Capture the cell that displays the provided text and extract its (x, y) central coordinate. 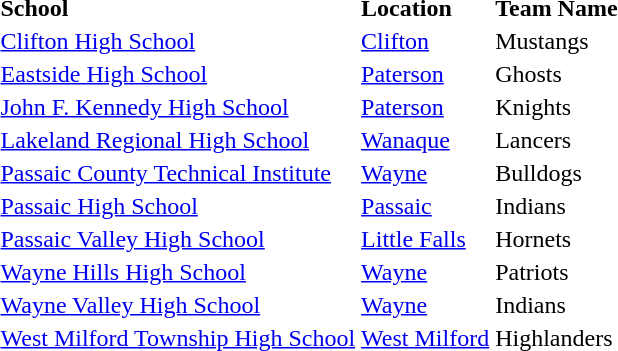
Little Falls (426, 239)
Wanaque (426, 140)
Passaic (426, 206)
Clifton (426, 41)
